Search for the cell housing the specified text and yield its [x, y] center coordinate. 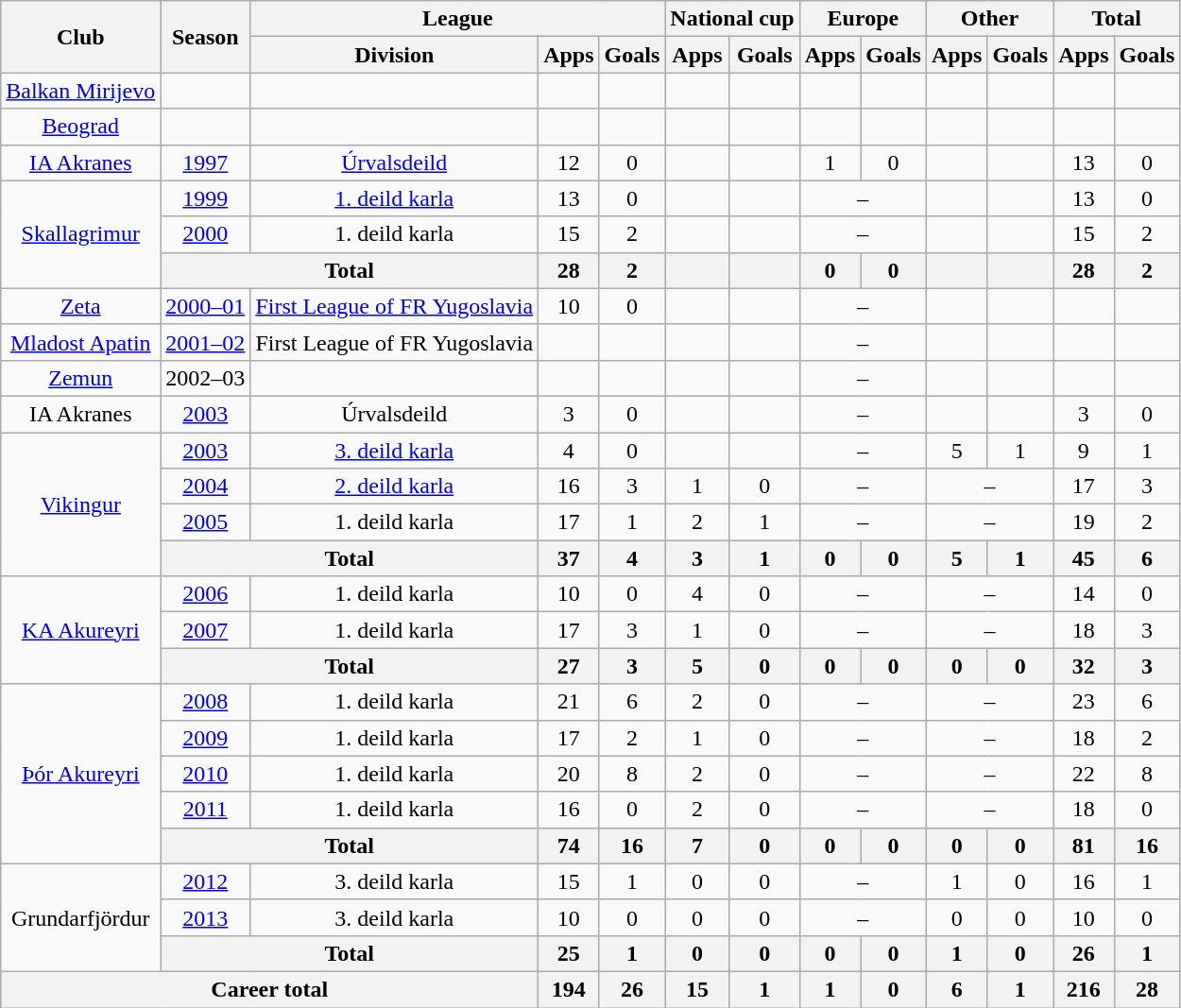
2002–03 [206, 378]
1999 [206, 198]
Season [206, 37]
Þór Akureyri [81, 774]
2011 [206, 810]
2007 [206, 630]
7 [697, 846]
2000 [206, 234]
Vikingur [81, 504]
2000–01 [206, 306]
Career total [270, 989]
Europe [863, 19]
Beograd [81, 127]
League [457, 19]
12 [569, 162]
74 [569, 846]
2005 [206, 522]
22 [1084, 774]
2008 [206, 702]
21 [569, 702]
20 [569, 774]
Other [989, 19]
2006 [206, 594]
Zeta [81, 306]
2009 [206, 738]
32 [1084, 666]
23 [1084, 702]
2. deild karla [395, 487]
9 [1084, 451]
81 [1084, 846]
216 [1084, 989]
Club [81, 37]
Grundarfjördur [81, 917]
2004 [206, 487]
14 [1084, 594]
2012 [206, 881]
19 [1084, 522]
25 [569, 953]
37 [569, 558]
1997 [206, 162]
Zemun [81, 378]
194 [569, 989]
National cup [732, 19]
KA Akureyri [81, 630]
Mladost Apatin [81, 342]
Skallagrimur [81, 234]
2010 [206, 774]
45 [1084, 558]
2001–02 [206, 342]
2013 [206, 917]
Balkan Mirijevo [81, 91]
27 [569, 666]
Division [395, 55]
